Return (x, y) of the center of cell containing provided text 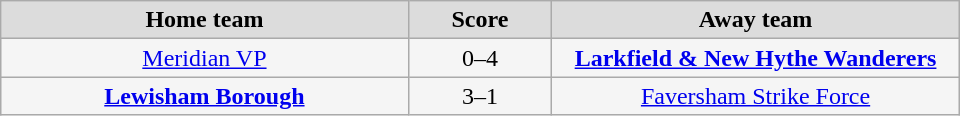
Lewisham Borough (204, 96)
Home team (204, 20)
Larkfield & New Hythe Wanderers (756, 58)
Score (480, 20)
Meridian VP (204, 58)
Faversham Strike Force (756, 96)
0–4 (480, 58)
3–1 (480, 96)
Away team (756, 20)
